Scan for the cell matching the given text and deliver its [x, y] coordinate at center. 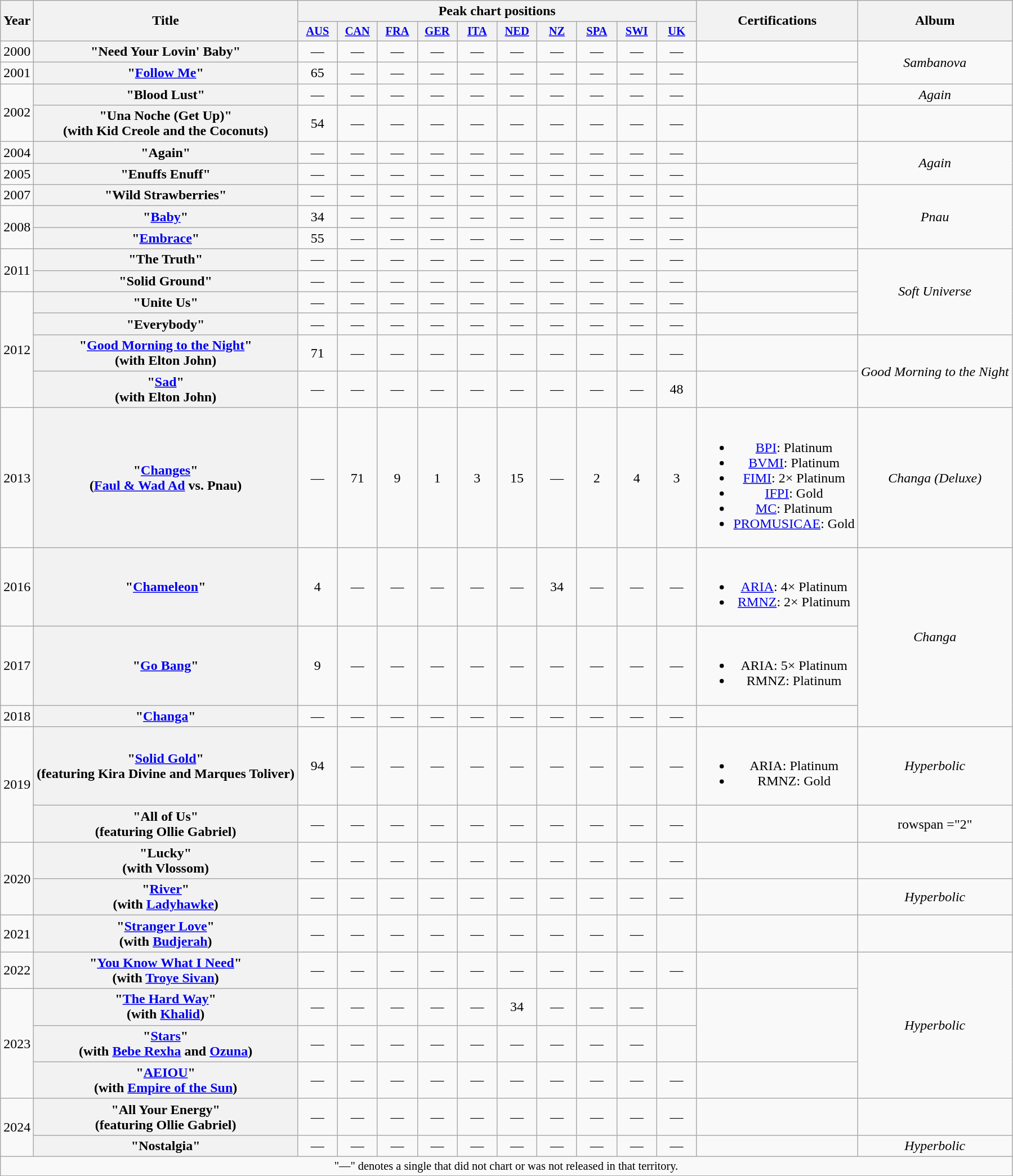
2023 [17, 1044]
ARIA: 4× PlatinumRMNZ: 2× Platinum [777, 587]
"—" denotes a single that did not chart or was not released in that territory. [506, 1166]
Changa [935, 637]
Certifications [777, 21]
Peak chart positions [497, 11]
"Good Morning to the Night"(with Elton John) [166, 352]
2012 [17, 350]
"The Hard Way"(with Khalid) [166, 1007]
"Again" [166, 153]
2011 [17, 270]
ARIA: 5× PlatinumRMNZ: Platinum [777, 666]
2017 [17, 666]
"You Know What I Need"(with Troye Sivan) [166, 971]
FRA [398, 32]
"All Your Energy"(featuring Ollie Gabriel) [166, 1117]
"Need Your Lovin' Baby" [166, 51]
Soft Universe [935, 292]
"Solid Ground" [166, 281]
2005 [17, 174]
ARIA: PlatinumRMNZ: Gold [777, 766]
2001 [17, 73]
"Solid Gold"(featuring Kira Divine and Marques Toliver) [166, 766]
"Baby" [166, 217]
1 [437, 477]
"Enuffs Enuff" [166, 174]
NED [517, 32]
2024 [17, 1127]
"All of Us"(featuring Ollie Gabriel) [166, 824]
48 [677, 390]
15 [517, 477]
"Stars"(with Bebe Rexha and Ozuna) [166, 1044]
"Changes"(Faul & Wad Ad vs. Pnau) [166, 477]
"Unite Us" [166, 302]
"Chameleon" [166, 587]
"Lucky"(with Vlossom) [166, 860]
Sambanova [935, 62]
2022 [17, 971]
2021 [17, 933]
2007 [17, 195]
Year [17, 21]
rowspan ="2" [935, 824]
Album [935, 21]
Title [166, 21]
Good Morning to the Night [935, 371]
"Sad"(with Elton John) [166, 390]
SPA [597, 32]
"Embrace" [166, 238]
Changa (Deluxe) [935, 477]
AUS [318, 32]
94 [318, 766]
2018 [17, 716]
2002 [17, 113]
55 [318, 238]
"Wild Strawberries" [166, 195]
"River"(with Ladyhawke) [166, 897]
"Go Bang" [166, 666]
BPI: PlatinumBVMI: PlatinumFIMI: 2× PlatinumIFPI: GoldMC: PlatinumPROMUSICAE: Gold [777, 477]
"Blood Lust" [166, 95]
"The Truth" [166, 260]
UK [677, 32]
"Una Noche (Get Up)"(with Kid Creole and the Coconuts) [166, 124]
2 [597, 477]
"Nostalgia" [166, 1146]
2020 [17, 879]
"Stranger Love"(with Budjerah) [166, 933]
"AEIOU"(with Empire of the Sun) [166, 1080]
2008 [17, 227]
2016 [17, 587]
SWI [636, 32]
"Everybody" [166, 324]
"Follow Me" [166, 73]
65 [318, 73]
2013 [17, 477]
CAN [357, 32]
"Changa" [166, 716]
2000 [17, 51]
GER [437, 32]
2004 [17, 153]
ITA [478, 32]
54 [318, 124]
2019 [17, 785]
Pnau [935, 217]
NZ [557, 32]
